Output the (x, y) coordinate of the center of the cell containing the given text.  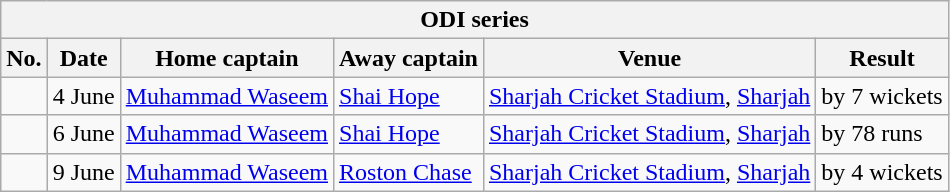
by 78 runs (882, 134)
Home captain (226, 58)
9 June (84, 172)
Roston Chase (409, 172)
ODI series (474, 20)
Away captain (409, 58)
by 4 wickets (882, 172)
by 7 wickets (882, 96)
Venue (649, 58)
4 June (84, 96)
No. (24, 58)
6 June (84, 134)
Date (84, 58)
Result (882, 58)
